Search for the cell housing the specified text and yield its [X, Y] center coordinate. 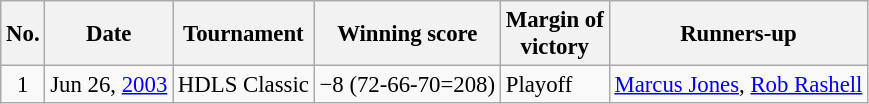
Marcus Jones, Rob Rashell [738, 85]
Winning score [407, 34]
Margin ofvictory [554, 34]
Playoff [554, 85]
Tournament [244, 34]
1 [23, 85]
HDLS Classic [244, 85]
−8 (72-66-70=208) [407, 85]
Date [109, 34]
No. [23, 34]
Runners-up [738, 34]
Jun 26, 2003 [109, 85]
